Provide the [x, y] coordinate of the cell's center where the given text is located.  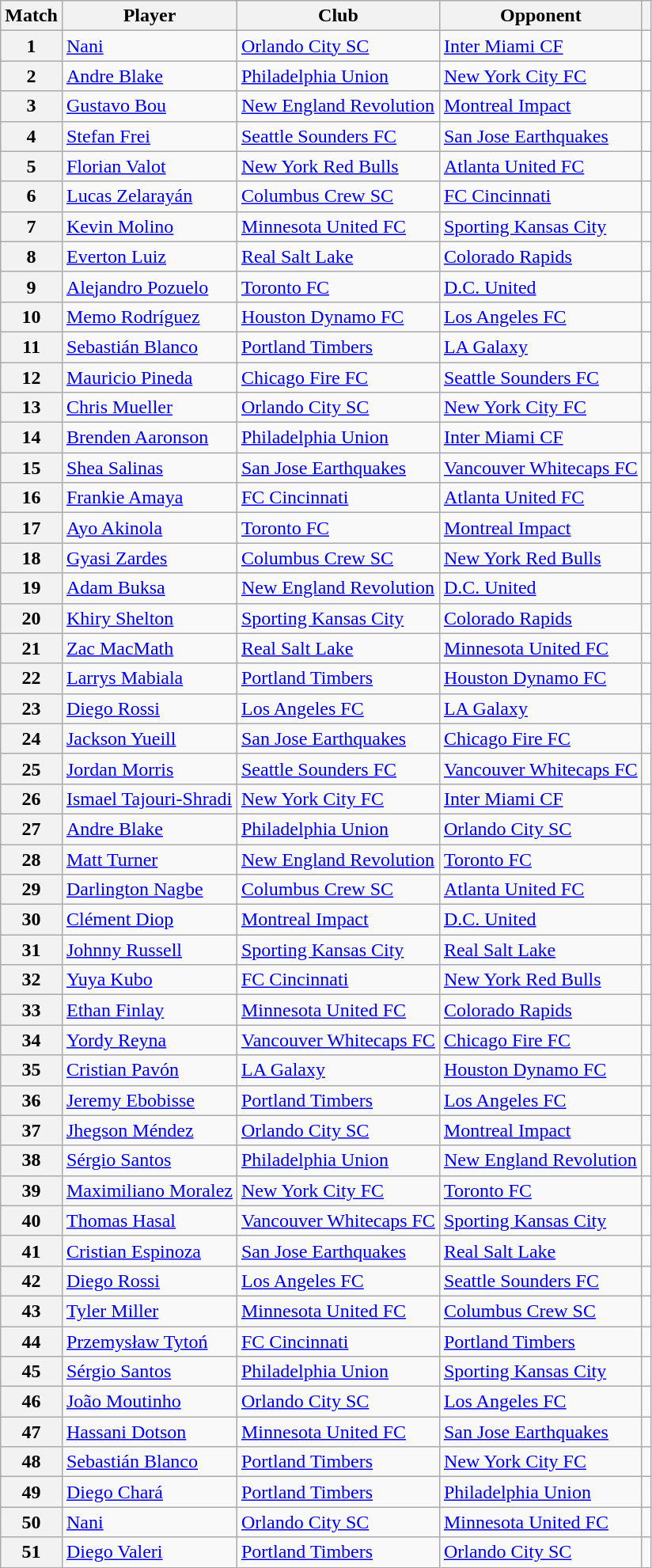
48 [32, 1462]
50 [32, 1522]
11 [32, 347]
Frankie Amaya [149, 498]
Tyler Miller [149, 1311]
Memo Rodríguez [149, 317]
Matt Turner [149, 859]
Jackson Yueill [149, 738]
Yordy Reyna [149, 1040]
18 [32, 558]
37 [32, 1130]
31 [32, 950]
Gustavo Bou [149, 106]
46 [32, 1402]
23 [32, 708]
Diego Chará [149, 1492]
Stefan Frei [149, 136]
Gyasi Zardes [149, 558]
Mauricio Pineda [149, 378]
9 [32, 287]
Opponent [540, 16]
40 [32, 1221]
44 [32, 1342]
Johnny Russell [149, 950]
Jordan Morris [149, 769]
21 [32, 648]
35 [32, 1070]
42 [32, 1281]
Player [149, 16]
4 [32, 136]
3 [32, 106]
7 [32, 226]
Zac MacMath [149, 648]
32 [32, 980]
24 [32, 738]
Lucas Zelarayán [149, 196]
17 [32, 528]
27 [32, 829]
Ismael Tajouri-Shradi [149, 799]
Brenden Aaronson [149, 438]
Thomas Hasal [149, 1221]
36 [32, 1100]
41 [32, 1251]
29 [32, 890]
1 [32, 46]
47 [32, 1432]
Adam Buksa [149, 588]
Everton Luiz [149, 256]
14 [32, 438]
Chris Mueller [149, 408]
19 [32, 588]
Hassani Dotson [149, 1432]
45 [32, 1372]
Jeremy Ebobisse [149, 1100]
30 [32, 920]
49 [32, 1492]
26 [32, 799]
12 [32, 378]
Shea Salinas [149, 468]
38 [32, 1160]
Darlington Nagbe [149, 890]
Jhegson Méndez [149, 1130]
25 [32, 769]
Florian Valot [149, 166]
6 [32, 196]
Club [338, 16]
Diego Valeri [149, 1552]
8 [32, 256]
28 [32, 859]
22 [32, 678]
20 [32, 618]
34 [32, 1040]
Larrys Mabiala [149, 678]
Maximiliano Moralez [149, 1190]
Khiry Shelton [149, 618]
Alejandro Pozuelo [149, 287]
Ayo Akinola [149, 528]
Yuya Kubo [149, 980]
Ethan Finlay [149, 1010]
5 [32, 166]
10 [32, 317]
Cristian Espinoza [149, 1251]
Przemysław Tytoń [149, 1342]
Cristian Pavón [149, 1070]
51 [32, 1552]
43 [32, 1311]
Match [32, 16]
16 [32, 498]
João Moutinho [149, 1402]
13 [32, 408]
33 [32, 1010]
Kevin Molino [149, 226]
Clément Diop [149, 920]
15 [32, 468]
39 [32, 1190]
2 [32, 76]
